Return the (x, y) coordinate for the center point of the cell that contains the specified text.  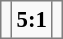
5:1 (32, 20)
